Return the [x, y] coordinate for the center point of the cell that contains the specified text.  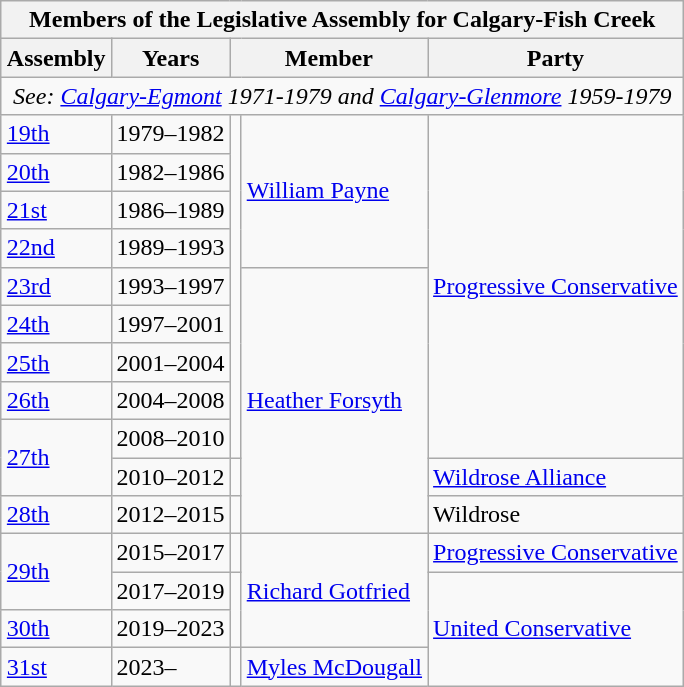
Richard Gotfried [334, 591]
2001–2004 [170, 362]
2010–2012 [170, 477]
25th [56, 362]
2008–2010 [170, 438]
24th [56, 324]
28th [56, 515]
William Payne [334, 191]
1993–1997 [170, 286]
30th [56, 629]
2023– [170, 667]
31st [56, 667]
Heather Forsyth [334, 400]
Wildrose [556, 515]
29th [56, 572]
Myles McDougall [334, 667]
2017–2019 [170, 591]
26th [56, 400]
1986–1989 [170, 210]
1989–1993 [170, 248]
1982–1986 [170, 172]
Assembly [56, 58]
23rd [56, 286]
1997–2001 [170, 324]
Wildrose Alliance [556, 477]
2015–2017 [170, 553]
See: Calgary-Egmont 1971-1979 and Calgary-Glenmore 1959-1979 [342, 96]
19th [56, 134]
27th [56, 457]
Years [170, 58]
Party [556, 58]
1979–1982 [170, 134]
2004–2008 [170, 400]
20th [56, 172]
21st [56, 210]
2019–2023 [170, 629]
2012–2015 [170, 515]
Members of the Legislative Assembly for Calgary-Fish Creek [342, 20]
22nd [56, 248]
United Conservative [556, 629]
Member [328, 58]
